Determine the [x, y] coordinate at the center of the cell enclosing the given text.  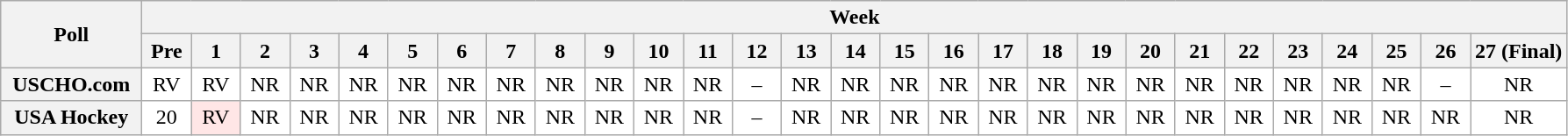
4 [363, 51]
14 [856, 51]
10 [658, 51]
19 [1101, 51]
16 [954, 51]
Week [855, 18]
24 [1347, 51]
15 [905, 51]
17 [1003, 51]
8 [560, 51]
Poll [72, 34]
2 [265, 51]
12 [757, 51]
7 [511, 51]
27 (Final) [1519, 51]
USCHO.com [72, 84]
13 [806, 51]
Pre [167, 51]
11 [707, 51]
18 [1052, 51]
23 [1298, 51]
9 [609, 51]
5 [412, 51]
3 [314, 51]
21 [1199, 51]
26 [1445, 51]
USA Hockey [72, 118]
6 [462, 51]
25 [1396, 51]
22 [1249, 51]
1 [216, 51]
